Pinpoint the cell where the given text exists, returning its [X, Y] midpoint coordinate. 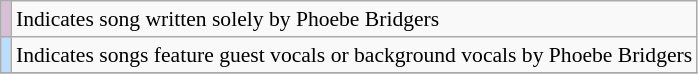
Indicates songs feature guest vocals or background vocals by Phoebe Bridgers [354, 55]
Indicates song written solely by Phoebe Bridgers [354, 19]
